Provide the (x, y) coordinate of the cell's center where the given text is located.  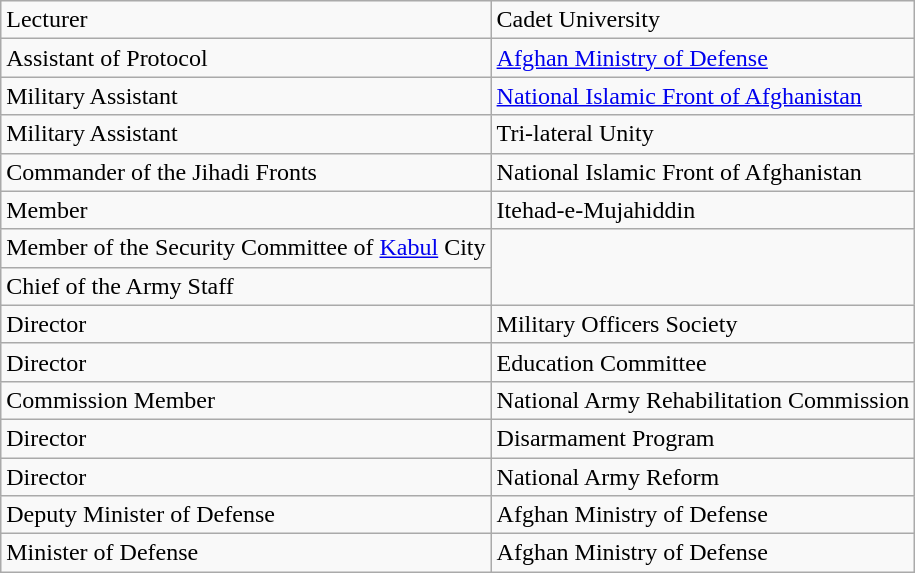
Tri-lateral Unity (703, 134)
Commission Member (246, 400)
Minister of Defense (246, 553)
Chief of the Army Staff (246, 286)
National Army Rehabilitation Commission (703, 400)
Member (246, 210)
Disarmament Program (703, 438)
Member of the Security Committee of Kabul City (246, 248)
Assistant of Protocol (246, 58)
Commander of the Jihadi Fronts (246, 172)
Cadet University (703, 20)
Itehad-e-Mujahiddin (703, 210)
Military Officers Society (703, 324)
National Army Reform (703, 477)
Education Committee (703, 362)
Deputy Minister of Defense (246, 515)
Lecturer (246, 20)
